Provide the [X, Y] coordinate of the cell's center where the given text is located.  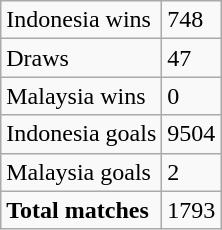
Draws [82, 58]
748 [192, 20]
Indonesia goals [82, 134]
Malaysia wins [82, 96]
9504 [192, 134]
0 [192, 96]
Total matches [82, 210]
Indonesia wins [82, 20]
47 [192, 58]
1793 [192, 210]
Malaysia goals [82, 172]
2 [192, 172]
